Capture the cell that displays the provided text and extract its (x, y) central coordinate. 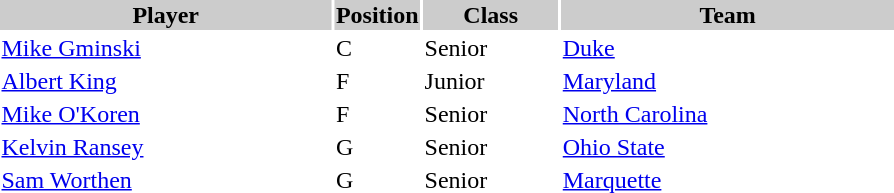
Albert King (166, 81)
Mike O'Koren (166, 114)
Mike Gminski (166, 48)
C (377, 48)
Team (728, 15)
Kelvin Ransey (166, 147)
Duke (728, 48)
Junior (490, 81)
Player (166, 15)
Ohio State (728, 147)
Class (490, 15)
Maryland (728, 81)
North Carolina (728, 114)
Position (377, 15)
G (377, 147)
